Return the [X, Y] coordinate for the center point of the cell that contains the specified text.  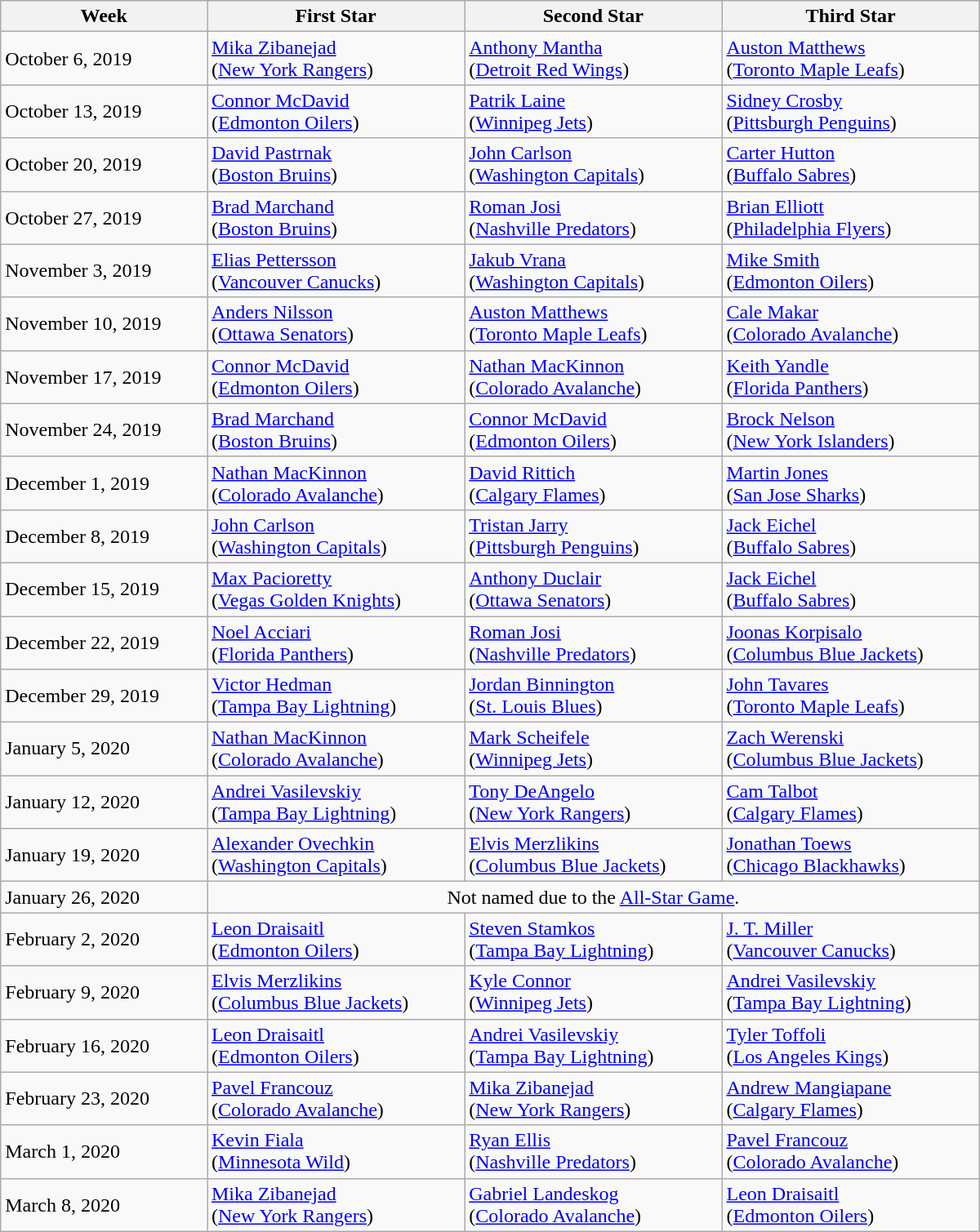
December 22, 2019 [105, 642]
Cam Talbot(Calgary Flames) [851, 802]
October 6, 2019 [105, 59]
March 8, 2020 [105, 1205]
Sidney Crosby(Pittsburgh Penguins) [851, 111]
Gabriel Landeskog(Colorado Avalanche) [593, 1205]
Cale Makar(Colorado Avalanche) [851, 323]
Mark Scheifele(Winnipeg Jets) [593, 749]
Third Star [851, 16]
February 9, 2020 [105, 993]
December 15, 2019 [105, 589]
January 19, 2020 [105, 856]
Victor Hedman(Tampa Bay Lightning) [336, 696]
Brian Elliott(Philadelphia Flyers) [851, 217]
January 12, 2020 [105, 802]
November 24, 2019 [105, 429]
December 1, 2019 [105, 483]
Kevin Fiala(Minnesota Wild) [336, 1151]
First Star [336, 16]
Tony DeAngelo(New York Rangers) [593, 802]
Jonathan Toews(Chicago Blackhawks) [851, 856]
February 16, 2020 [105, 1045]
Tyler Toffoli(Los Angeles Kings) [851, 1045]
November 10, 2019 [105, 323]
David Pastrnak(Boston Bruins) [336, 165]
John Tavares(Toronto Maple Leafs) [851, 696]
February 2, 2020 [105, 939]
October 13, 2019 [105, 111]
Jakub Vrana(Washington Capitals) [593, 271]
Alexander Ovechkin(Washington Capitals) [336, 856]
Carter Hutton(Buffalo Sabres) [851, 165]
Not named due to the All-Star Game. [594, 897]
Zach Werenski(Columbus Blue Jackets) [851, 749]
Martin Jones(San Jose Sharks) [851, 483]
Second Star [593, 16]
Patrik Laine(Winnipeg Jets) [593, 111]
November 3, 2019 [105, 271]
Anders Nilsson(Ottawa Senators) [336, 323]
January 5, 2020 [105, 749]
Kyle Connor(Winnipeg Jets) [593, 993]
March 1, 2020 [105, 1151]
October 20, 2019 [105, 165]
Tristan Jarry(Pittsburgh Penguins) [593, 536]
Week [105, 16]
Jordan Binnington(St. Louis Blues) [593, 696]
Noel Acciari(Florida Panthers) [336, 642]
February 23, 2020 [105, 1099]
David Rittich(Calgary Flames) [593, 483]
December 8, 2019 [105, 536]
Brock Nelson(New York Islanders) [851, 429]
Steven Stamkos(Tampa Bay Lightning) [593, 939]
November 17, 2019 [105, 377]
Max Pacioretty(Vegas Golden Knights) [336, 589]
Anthony Mantha(Detroit Red Wings) [593, 59]
Joonas Korpisalo(Columbus Blue Jackets) [851, 642]
October 27, 2019 [105, 217]
Keith Yandle(Florida Panthers) [851, 377]
Ryan Ellis(Nashville Predators) [593, 1151]
Andrew Mangiapane(Calgary Flames) [851, 1099]
January 26, 2020 [105, 897]
Mike Smith(Edmonton Oilers) [851, 271]
J. T. Miller(Vancouver Canucks) [851, 939]
Elias Pettersson(Vancouver Canucks) [336, 271]
December 29, 2019 [105, 696]
Anthony Duclair(Ottawa Senators) [593, 589]
